Pinpoint the cell where the given text exists, returning its (x, y) midpoint coordinate. 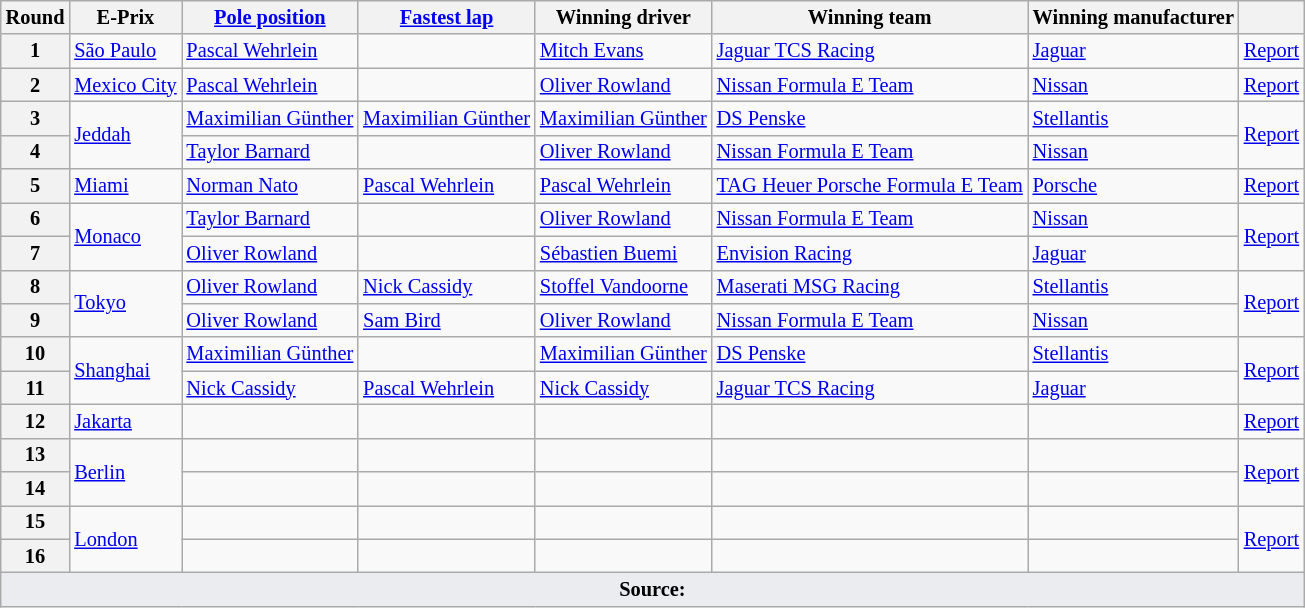
15 (36, 522)
Maserati MSG Racing (870, 287)
Round (36, 17)
Miami (125, 186)
Mitch Evans (624, 51)
13 (36, 455)
Winning driver (624, 17)
3 (36, 118)
1 (36, 51)
TAG Heuer Porsche Formula E Team (870, 186)
6 (36, 219)
Norman Nato (270, 186)
Sébastien Buemi (624, 253)
Winning manufacturer (1134, 17)
4 (36, 152)
Shanghai (125, 370)
5 (36, 186)
Fastest lap (446, 17)
Jakarta (125, 421)
E-Prix (125, 17)
2 (36, 85)
Jeddah (125, 134)
10 (36, 354)
Winning team (870, 17)
11 (36, 388)
Sam Bird (446, 320)
Source: (652, 589)
8 (36, 287)
Monaco (125, 236)
16 (36, 556)
9 (36, 320)
Pole position (270, 17)
14 (36, 489)
Stoffel Vandoorne (624, 287)
12 (36, 421)
Porsche (1134, 186)
Mexico City (125, 85)
7 (36, 253)
London (125, 538)
Tokyo (125, 304)
Envision Racing (870, 253)
São Paulo (125, 51)
Berlin (125, 472)
